Provide the [X, Y] coordinate of the cell's center where the given text is located.  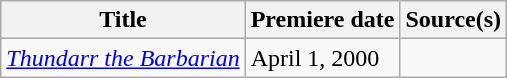
Source(s) [454, 20]
Title [123, 20]
April 1, 2000 [322, 58]
Premiere date [322, 20]
Thundarr the Barbarian [123, 58]
